Return the (x, y) coordinate for the center point of the cell that contains the specified text.  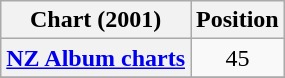
NZ Album charts (96, 58)
45 (237, 58)
Position (237, 20)
Chart (2001) (96, 20)
